From the cell containing the given text, extract its center point as (x, y) coordinate. 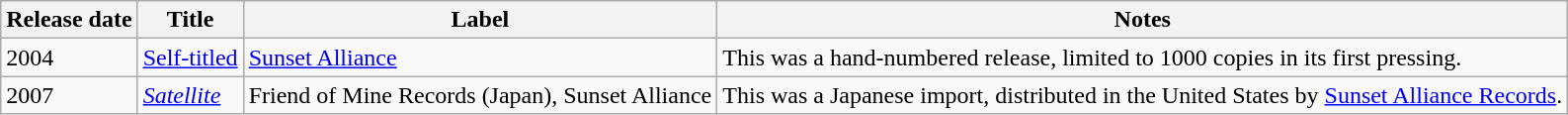
This was a hand-numbered release, limited to 1000 copies in its first pressing. (1142, 57)
Notes (1142, 20)
Label (480, 20)
Friend of Mine Records (Japan), Sunset Alliance (480, 95)
Title (190, 20)
2004 (69, 57)
2007 (69, 95)
Self-titled (190, 57)
Sunset Alliance (480, 57)
This was a Japanese import, distributed in the United States by Sunset Alliance Records. (1142, 95)
Satellite (190, 95)
Release date (69, 20)
